Detect which cell encompasses the target text, then output its [x, y] center coordinate. 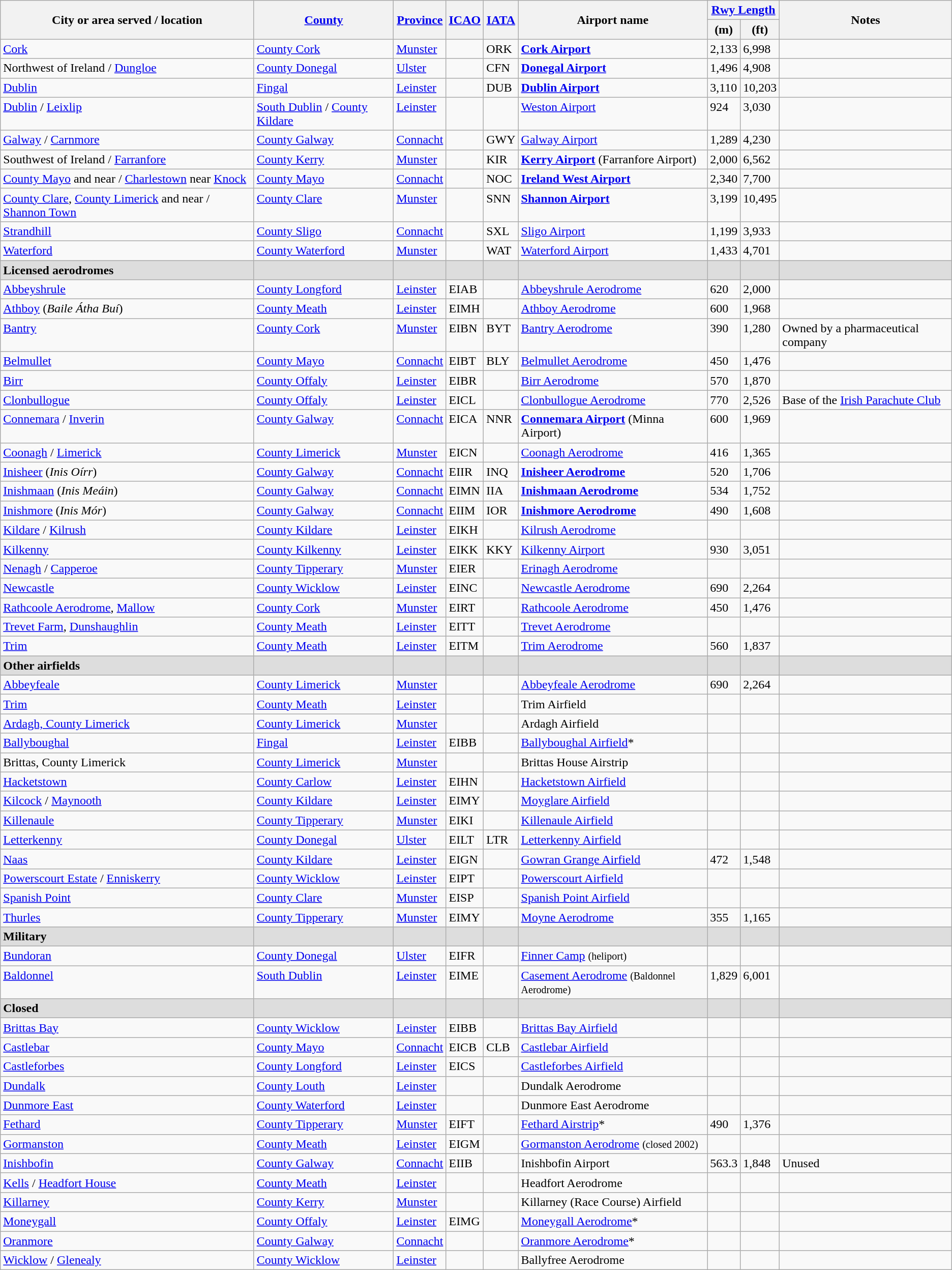
BYT [501, 335]
1,433 [724, 250]
County Carlow [323, 782]
1,848 [760, 1163]
Athboy Aerodrome [613, 309]
1,199 [724, 231]
Kells / Headfort House [127, 1182]
1,969 [760, 426]
4,230 [760, 140]
1,608 [760, 510]
Coonagh Aerodrome [613, 452]
Inishmaan (Inis Meáin) [127, 491]
Hacketstown [127, 782]
10,495 [760, 205]
Licensed aerodromes [127, 270]
EIIB [465, 1163]
1,968 [760, 309]
4,908 [760, 68]
Hacketstown Airfield [613, 782]
Naas [127, 859]
4,701 [760, 250]
Finner Camp (heliport) [613, 956]
Wicklow / Glenealy [127, 1260]
EIMH [465, 309]
EISP [465, 898]
Powerscourt Airfield [613, 878]
Rathcoole Aerodrome [613, 607]
Province [420, 20]
1,870 [760, 381]
CLB [501, 1047]
3,030 [760, 114]
Erinagh Aerodrome [613, 568]
1,837 [760, 646]
Rathcoole Aerodrome, Mallow [127, 607]
355 [724, 917]
Galway / Carnmore [127, 140]
County Sligo [323, 231]
EICA [465, 426]
EICB [465, 1047]
1,365 [760, 452]
Newcastle Aerodrome [613, 588]
Moneygall Aerodrome* [613, 1221]
Military [127, 937]
1,752 [760, 491]
IOR [501, 510]
Shannon Airport [613, 205]
Ardagh Airfield [613, 724]
Ballyfree Aerodrome [613, 1260]
Nenagh / Capperoe [127, 568]
Inishbofin Airport [613, 1163]
Ardagh, County Limerick [127, 724]
1,706 [760, 472]
Birr [127, 381]
Thurles [127, 917]
EINC [465, 588]
Kildare / Kilrush [127, 530]
Gormanston [127, 1144]
Castleforbes Airfield [613, 1066]
2,340 [724, 179]
South Dublin / County Kildare [323, 114]
Galway Airport [613, 140]
EIMG [465, 1221]
Dunmore East Aerodrome [613, 1105]
EIIM [465, 510]
560 [724, 646]
ICAO [465, 20]
Notes [866, 20]
Trim Aerodrome [613, 646]
DUB [501, 88]
Waterford Airport [613, 250]
570 [724, 381]
Brittas Bay Airfield [613, 1028]
2,133 [724, 49]
Trevet Aerodrome [613, 627]
Killenaule Airfield [613, 820]
Casement Aerodrome (Baldonnel Aerodrome) [613, 982]
6,001 [760, 982]
Cork [127, 49]
County Louth [323, 1086]
EIGM [465, 1144]
Inishmaan Aerodrome [613, 491]
City or area served / location [127, 20]
Brittas House Airstrip [613, 762]
SNN [501, 205]
EIMN [465, 491]
EIBR [465, 381]
EIFT [465, 1124]
3,110 [724, 88]
Base of the Irish Parachute Club [866, 400]
472 [724, 859]
534 [724, 491]
Fethard [127, 1124]
Moyne Aerodrome [613, 917]
1,376 [760, 1124]
1,496 [724, 68]
Ballyboughal [127, 743]
Gowran Grange Airfield [613, 859]
South Dublin [323, 982]
EIIR [465, 472]
BLY [501, 361]
Spanish Point Airfield [613, 898]
Kilkenny Airport [613, 549]
Inishbofin [127, 1163]
EILT [465, 840]
Owned by a pharmaceutical company [866, 335]
416 [724, 452]
Abbeyfeale Aerodrome [613, 685]
EIKH [465, 530]
Weston Airport [613, 114]
Sligo Airport [613, 231]
520 [724, 472]
Ballyboughal Airfield* [613, 743]
NOC [501, 179]
EIKK [465, 549]
1,280 [760, 335]
3,051 [760, 549]
Clonbullogue Aerodrome [613, 400]
County [323, 20]
EIBN [465, 335]
GWY [501, 140]
Brittas Bay [127, 1028]
Bantry [127, 335]
CFN [501, 68]
EIBT [465, 361]
EITT [465, 627]
ORK [501, 49]
770 [724, 400]
Unused [866, 1163]
Ireland West Airport [613, 179]
Bantry Aerodrome [613, 335]
Abbeyshrule Aerodrome [613, 290]
SXL [501, 231]
1,829 [724, 982]
6,998 [760, 49]
Strandhill [127, 231]
Gormanston Aerodrome (closed 2002) [613, 1144]
Airport name [613, 20]
7,700 [760, 179]
930 [724, 549]
Abbeyshrule [127, 290]
Powerscourt Estate / Enniskerry [127, 878]
Southwest of Ireland / Farranfore [127, 159]
Newcastle [127, 588]
Dunmore East [127, 1105]
Closed [127, 1008]
County Mayo and near / Charlestown near Knock [127, 179]
Trim Airfield [613, 704]
EITM [465, 646]
Killarney [127, 1202]
Connemara Airport (Minna Airport) [613, 426]
LTR [501, 840]
EIER [465, 568]
Spanish Point [127, 898]
Oranmore Aerodrome* [613, 1241]
Dundalk [127, 1086]
KKY [501, 549]
Bundoran [127, 956]
EIFR [465, 956]
EIHN [465, 782]
EIGN [465, 859]
Castlebar [127, 1047]
Kerry Airport (Farranfore Airport) [613, 159]
Killarney (Race Course) Airfield [613, 1202]
2,526 [760, 400]
Birr Aerodrome [613, 381]
Kilcock / Maynooth [127, 801]
10,203 [760, 88]
Dundalk Aerodrome [613, 1086]
390 [724, 335]
Inishmore (Inis Mór) [127, 510]
Castleforbes [127, 1066]
WAT [501, 250]
Belmullet Aerodrome [613, 361]
Kilrush Aerodrome [613, 530]
1,165 [760, 917]
Oranmore [127, 1241]
Inisheer (Inis Oírr) [127, 472]
Dublin Airport [613, 88]
Killenaule [127, 820]
(ft) [760, 30]
County Kilkenny [323, 549]
Clonbullogue [127, 400]
Baldonnel [127, 982]
Donegal Airport [613, 68]
EIME [465, 982]
Moneygall [127, 1221]
County Clare, County Limerick and near / Shannon Town [127, 205]
Kilkenny [127, 549]
Moyglare Airfield [613, 801]
Abbeyfeale [127, 685]
3,199 [724, 205]
EICL [465, 400]
INQ [501, 472]
EIPT [465, 878]
EIAB [465, 290]
Dublin / Leixlip [127, 114]
IATA [501, 20]
Coonagh / Limerick [127, 452]
924 [724, 114]
EICN [465, 452]
Brittas, County Limerick [127, 762]
Athboy (Baile Átha Buí) [127, 309]
Inisheer Aerodrome [613, 472]
EIKI [465, 820]
1,289 [724, 140]
Letterkenny [127, 840]
Cork Airport [613, 49]
NNR [501, 426]
6,562 [760, 159]
1,548 [760, 859]
Connemara / Inverin [127, 426]
Belmullet [127, 361]
Other airfields [127, 666]
Waterford [127, 250]
Northwest of Ireland / Dungloe [127, 68]
KIR [501, 159]
Fethard Airstrip* [613, 1124]
563.3 [724, 1163]
Headfort Aerodrome [613, 1182]
620 [724, 290]
Castlebar Airfield [613, 1047]
Dublin [127, 88]
EICS [465, 1066]
Letterkenny Airfield [613, 840]
Rwy Length [743, 10]
3,933 [760, 231]
IIA [501, 491]
Inishmore Aerodrome [613, 510]
(m) [724, 30]
EIRT [465, 607]
Trevet Farm, Dunshaughlin [127, 627]
